Search for the cell housing the specified text and yield its (x, y) center coordinate. 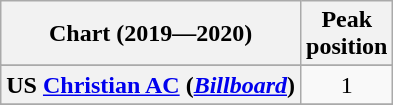
Chart (2019—2020) (151, 34)
1 (347, 85)
US Christian AC (Billboard) (151, 85)
Peakposition (347, 34)
